Identify which cell holds the provided text, then report its [X, Y] central coordinate. 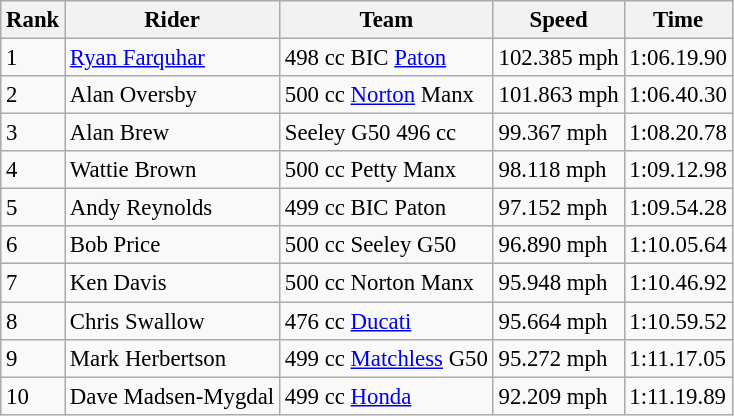
98.118 mph [558, 170]
499 cc BIC Paton [386, 208]
Dave Madsen-Mygdal [172, 396]
Andy Reynolds [172, 208]
Seeley G50 496 cc [386, 133]
1:10.59.52 [678, 321]
99.367 mph [558, 133]
1:06.40.30 [678, 95]
8 [33, 321]
499 cc Matchless G50 [386, 358]
500 cc Petty Manx [386, 170]
9 [33, 358]
97.152 mph [558, 208]
1:10.46.92 [678, 283]
Rank [33, 20]
Team [386, 20]
6 [33, 245]
7 [33, 283]
1 [33, 58]
5 [33, 208]
92.209 mph [558, 396]
10 [33, 396]
Chris Swallow [172, 321]
Bob Price [172, 245]
Rider [172, 20]
Alan Oversby [172, 95]
1:08.20.78 [678, 133]
Ken Davis [172, 283]
476 cc Ducati [386, 321]
498 cc BIC Paton [386, 58]
101.863 mph [558, 95]
1:06.19.90 [678, 58]
Speed [558, 20]
95.664 mph [558, 321]
95.948 mph [558, 283]
Alan Brew [172, 133]
500 cc Seeley G50 [386, 245]
Ryan Farquhar [172, 58]
3 [33, 133]
Wattie Brown [172, 170]
1:11.19.89 [678, 396]
102.385 mph [558, 58]
499 cc Honda [386, 396]
Mark Herbertson [172, 358]
1:09.54.28 [678, 208]
Time [678, 20]
2 [33, 95]
4 [33, 170]
1:11.17.05 [678, 358]
1:10.05.64 [678, 245]
1:09.12.98 [678, 170]
96.890 mph [558, 245]
95.272 mph [558, 358]
